Search for the cell housing the specified text and yield its (x, y) center coordinate. 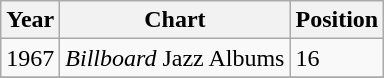
Billboard Jazz Albums (175, 58)
16 (337, 58)
1967 (30, 58)
Year (30, 20)
Chart (175, 20)
Position (337, 20)
